Locate the cell with the specified text and output its [x, y] center coordinate. 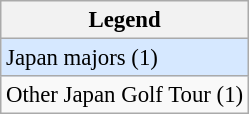
Legend [125, 20]
Other Japan Golf Tour (1) [125, 95]
Japan majors (1) [125, 58]
